Search for the cell housing the specified text and yield its [x, y] center coordinate. 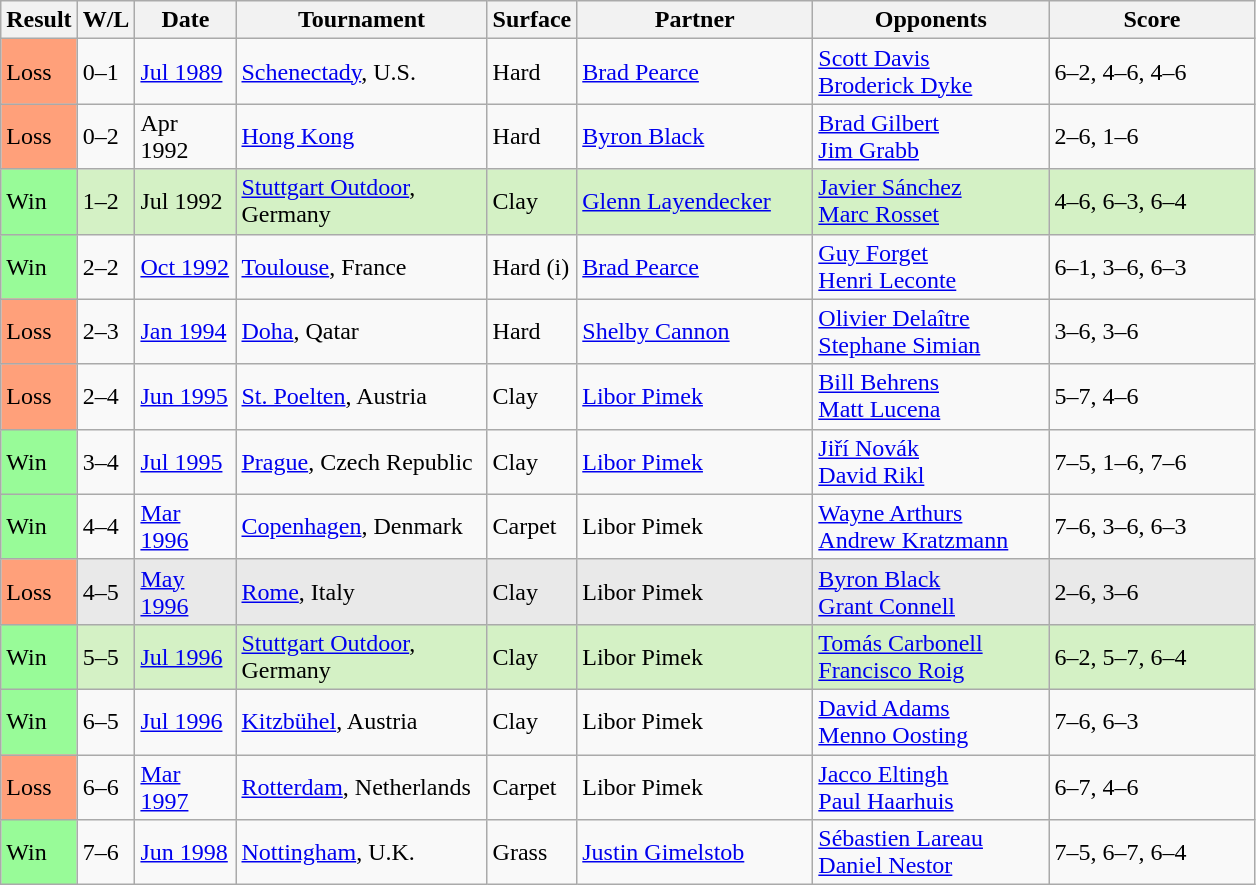
Rotterdam, Netherlands [362, 786]
2–3 [106, 332]
Hong Kong [362, 136]
Jul 1989 [186, 72]
Mar 1996 [186, 526]
6–1, 3–6, 6–3 [1152, 266]
2–6, 3–6 [1152, 592]
Jacco Eltingh Paul Haarhuis [931, 786]
Scott Davis Broderick Dyke [931, 72]
May 1996 [186, 592]
Result [39, 20]
4–6, 6–3, 6–4 [1152, 202]
5–5 [106, 656]
Toulouse, France [362, 266]
Kitzbühel, Austria [362, 722]
Jiří Novák David Rikl [931, 462]
Sébastien Lareau Daniel Nestor [931, 852]
Date [186, 20]
6–2, 4–6, 4–6 [1152, 72]
Byron Black Grant Connell [931, 592]
4–4 [106, 526]
Jul 1992 [186, 202]
Opponents [931, 20]
Hard (i) [532, 266]
0–2 [106, 136]
6–6 [106, 786]
6–2, 5–7, 6–4 [1152, 656]
7–6, 6–3 [1152, 722]
David Adams Menno Oosting [931, 722]
7–5, 6–7, 6–4 [1152, 852]
Mar 1997 [186, 786]
6–7, 4–6 [1152, 786]
7–6, 3–6, 6–3 [1152, 526]
St. Poelten, Austria [362, 396]
Nottingham, U.K. [362, 852]
Surface [532, 20]
2–6, 1–6 [1152, 136]
Grass [532, 852]
Schenectady, U.S. [362, 72]
Tournament [362, 20]
Jun 1998 [186, 852]
Javier Sánchez Marc Rosset [931, 202]
Jan 1994 [186, 332]
Doha, Qatar [362, 332]
Rome, Italy [362, 592]
W/L [106, 20]
Glenn Layendecker [695, 202]
Bill Behrens Matt Lucena [931, 396]
Prague, Czech Republic [362, 462]
Copenhagen, Denmark [362, 526]
7–5, 1–6, 7–6 [1152, 462]
3–4 [106, 462]
Jun 1995 [186, 396]
Brad Gilbert Jim Grabb [931, 136]
Wayne Arthurs Andrew Kratzmann [931, 526]
Score [1152, 20]
4–5 [106, 592]
2–2 [106, 266]
7–6 [106, 852]
Jul 1995 [186, 462]
Tomás Carbonell Francisco Roig [931, 656]
Shelby Cannon [695, 332]
Partner [695, 20]
2–4 [106, 396]
Guy Forget Henri Leconte [931, 266]
Olivier Delaître Stephane Simian [931, 332]
5–7, 4–6 [1152, 396]
Apr 1992 [186, 136]
6–5 [106, 722]
1–2 [106, 202]
Byron Black [695, 136]
Justin Gimelstob [695, 852]
0–1 [106, 72]
3–6, 3–6 [1152, 332]
Oct 1992 [186, 266]
